Pinpoint the cell where the given text exists, returning its (X, Y) midpoint coordinate. 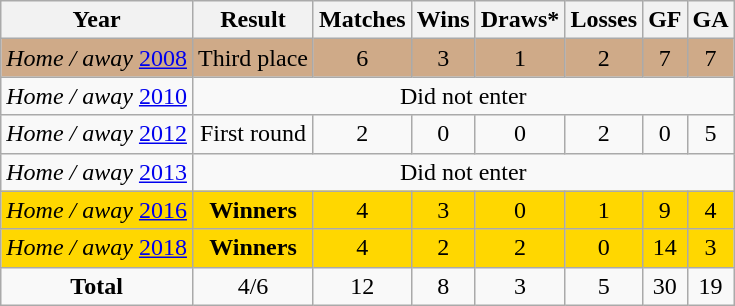
12 (362, 286)
8 (443, 286)
Matches (362, 20)
Home / away 2016 (97, 210)
Wins (443, 20)
14 (665, 248)
4/6 (252, 286)
Total (97, 286)
Home / away 2008 (97, 58)
Home / away 2013 (97, 172)
6 (362, 58)
Draws* (520, 20)
19 (710, 286)
Third place (252, 58)
Result (252, 20)
GF (665, 20)
9 (665, 210)
30 (665, 286)
Home / away 2010 (97, 96)
Home / away 2018 (97, 248)
Year (97, 20)
GA (710, 20)
First round (252, 134)
Losses (604, 20)
Home / away 2012 (97, 134)
